Provide the [x, y] coordinate of the cell's center where the given text is located.  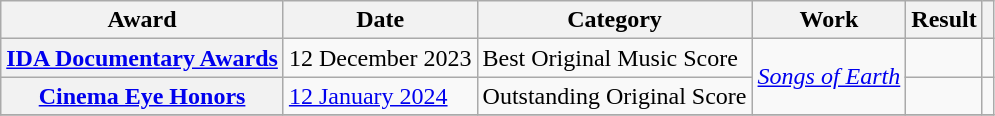
12 January 2024 [380, 96]
Best Original Music Score [614, 58]
Result [944, 20]
Cinema Eye Honors [142, 96]
Songs of Earth [829, 77]
Category [614, 20]
Award [142, 20]
Outstanding Original Score [614, 96]
Date [380, 20]
12 December 2023 [380, 58]
Work [829, 20]
IDA Documentary Awards [142, 58]
